Capture the cell that displays the provided text and extract its (X, Y) central coordinate. 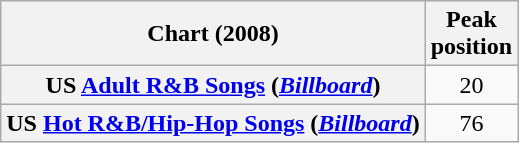
Peakposition (471, 34)
76 (471, 123)
US Hot R&B/Hip-Hop Songs (Billboard) (213, 123)
20 (471, 85)
US Adult R&B Songs (Billboard) (213, 85)
Chart (2008) (213, 34)
